Locate the cell with the specified text and output its (x, y) center coordinate. 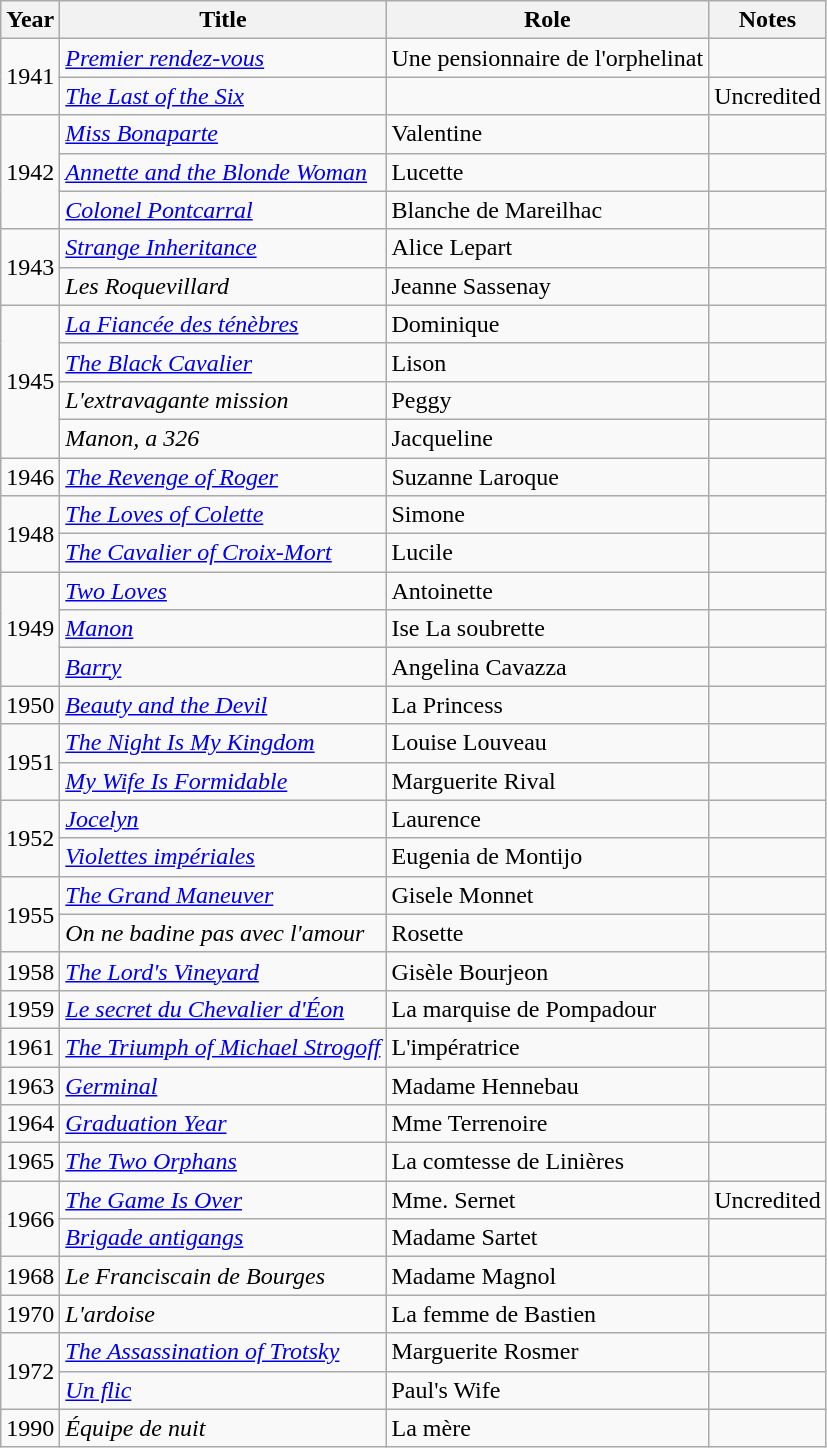
1970 (30, 1314)
Year (30, 20)
L'impératrice (548, 1047)
Premier rendez-vous (223, 58)
L'extravagante mission (223, 400)
Manon, a 326 (223, 438)
Équipe de nuit (223, 1428)
Jeanne Sassenay (548, 286)
On ne badine pas avec l'amour (223, 933)
1961 (30, 1047)
Paul's Wife (548, 1390)
Suzanne Laroque (548, 477)
1963 (30, 1085)
1948 (30, 534)
The Last of the Six (223, 96)
1941 (30, 77)
Manon (223, 629)
Barry (223, 667)
Lucile (548, 553)
The Two Orphans (223, 1162)
L'ardoise (223, 1314)
1966 (30, 1219)
Notes (768, 20)
La femme de Bastien (548, 1314)
Peggy (548, 400)
The Assassination of Trotsky (223, 1352)
The Game Is Over (223, 1200)
1955 (30, 914)
Colonel Pontcarral (223, 210)
Annette and the Blonde Woman (223, 172)
1945 (30, 381)
1949 (30, 629)
My Wife Is Formidable (223, 781)
1990 (30, 1428)
Blanche de Mareilhac (548, 210)
Two Loves (223, 591)
Violettes impériales (223, 857)
1943 (30, 267)
Un flic (223, 1390)
La comtesse de Linières (548, 1162)
Louise Louveau (548, 743)
Title (223, 20)
Rosette (548, 933)
Madame Hennebau (548, 1085)
Role (548, 20)
1972 (30, 1371)
Jocelyn (223, 819)
The Grand Maneuver (223, 895)
Dominique (548, 324)
Brigade antigangs (223, 1238)
1958 (30, 971)
1964 (30, 1124)
Miss Bonaparte (223, 134)
Laurence (548, 819)
Madame Magnol (548, 1276)
The Lord's Vineyard (223, 971)
The Revenge of Roger (223, 477)
1951 (30, 762)
1959 (30, 1009)
Gisele Monnet (548, 895)
Marguerite Rosmer (548, 1352)
Eugenia de Montijo (548, 857)
Angelina Cavazza (548, 667)
La mère (548, 1428)
Germinal (223, 1085)
La Fiancée des ténèbres (223, 324)
Les Roquevillard (223, 286)
1968 (30, 1276)
Beauty and the Devil (223, 705)
Graduation Year (223, 1124)
Madame Sartet (548, 1238)
The Loves of Colette (223, 515)
Strange Inheritance (223, 248)
Lison (548, 362)
Lucette (548, 172)
Jacqueline (548, 438)
1965 (30, 1162)
Ise La soubrette (548, 629)
Mme Terrenoire (548, 1124)
The Black Cavalier (223, 362)
Le Franciscain de Bourges (223, 1276)
Simone (548, 515)
Antoinette (548, 591)
1952 (30, 838)
Marguerite Rival (548, 781)
Valentine (548, 134)
La Princess (548, 705)
The Night Is My Kingdom (223, 743)
Le secret du Chevalier d'Éon (223, 1009)
Une pensionnaire de l'orphelinat (548, 58)
Alice Lepart (548, 248)
Gisèle Bourjeon (548, 971)
Mme. Sernet (548, 1200)
The Triumph of Michael Strogoff (223, 1047)
La marquise de Pompadour (548, 1009)
The Cavalier of Croix-Mort (223, 553)
1950 (30, 705)
1946 (30, 477)
1942 (30, 172)
